For the text-containing cell, return its midpoint in [x, y] coordinate format. 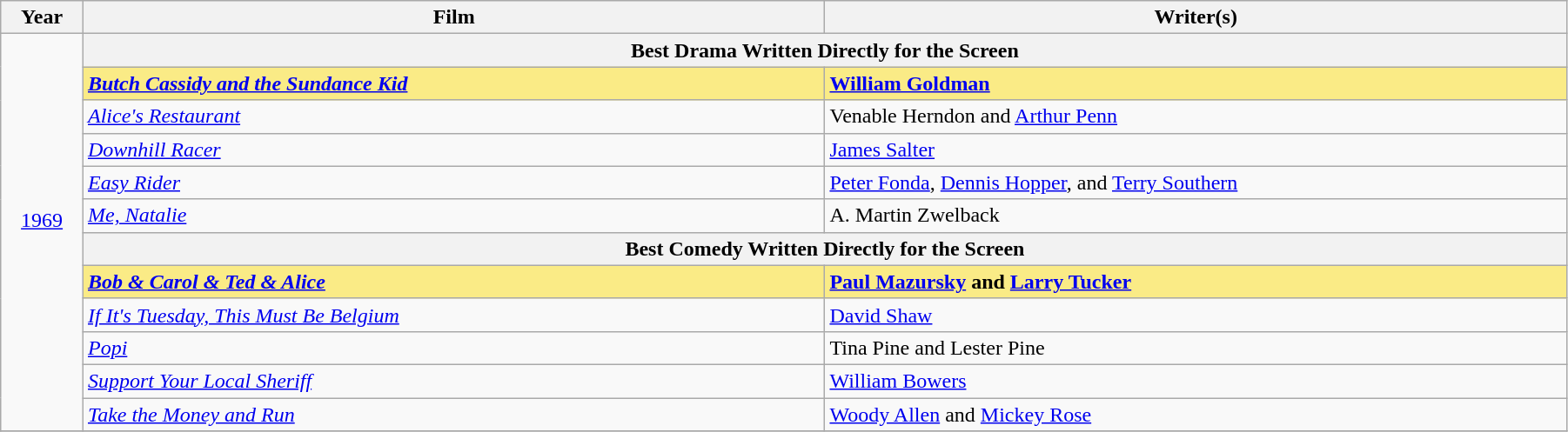
Paul Mazursky and Larry Tucker [1196, 282]
Alice's Restaurant [453, 116]
Peter Fonda, Dennis Hopper, and Terry Southern [1196, 183]
David Shaw [1196, 315]
1969 [42, 233]
Film [453, 17]
Bob & Carol & Ted & Alice [453, 282]
Year [42, 17]
Butch Cassidy and the Sundance Kid [453, 83]
Me, Natalie [453, 216]
Take the Money and Run [453, 415]
Writer(s) [1196, 17]
Support Your Local Sheriff [453, 381]
Venable Herndon and Arthur Penn [1196, 116]
Easy Rider [453, 183]
Tina Pine and Lester Pine [1196, 348]
A. Martin Zwelback [1196, 216]
Best Comedy Written Directly for the Screen [825, 249]
Best Drama Written Directly for the Screen [825, 50]
William Goldman [1196, 83]
James Salter [1196, 150]
William Bowers [1196, 381]
Downhill Racer [453, 150]
Popi [453, 348]
Woody Allen and Mickey Rose [1196, 415]
If It's Tuesday, This Must Be Belgium [453, 315]
